Determine the [X, Y] coordinate at the center of the cell enclosing the given text.  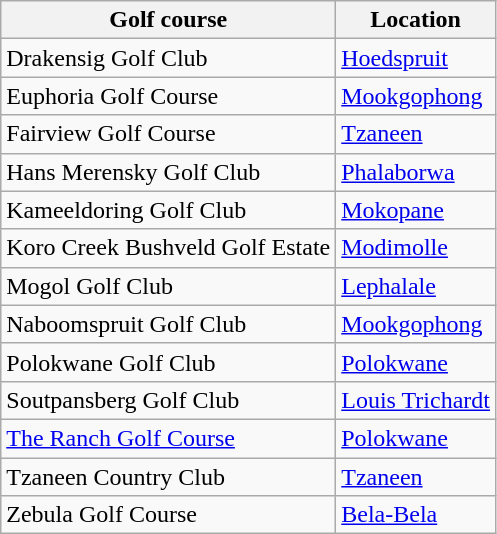
Mokopane [416, 210]
Hoedspruit [416, 58]
Phalaborwa [416, 172]
Euphoria Golf Course [168, 96]
Soutpansberg Golf Club [168, 400]
Zebula Golf Course [168, 515]
Kameeldoring Golf Club [168, 210]
Louis Trichardt [416, 400]
Polokwane Golf Club [168, 362]
The Ranch Golf Course [168, 438]
Fairview Golf Course [168, 134]
Hans Merensky Golf Club [168, 172]
Modimolle [416, 248]
Bela-Bela [416, 515]
Golf course [168, 20]
Location [416, 20]
Lephalale [416, 286]
Naboomspruit Golf Club [168, 324]
Mogol Golf Club [168, 286]
Koro Creek Bushveld Golf Estate [168, 248]
Tzaneen Country Club [168, 477]
Drakensig Golf Club [168, 58]
